For the text-containing cell, return its midpoint in (X, Y) coordinate format. 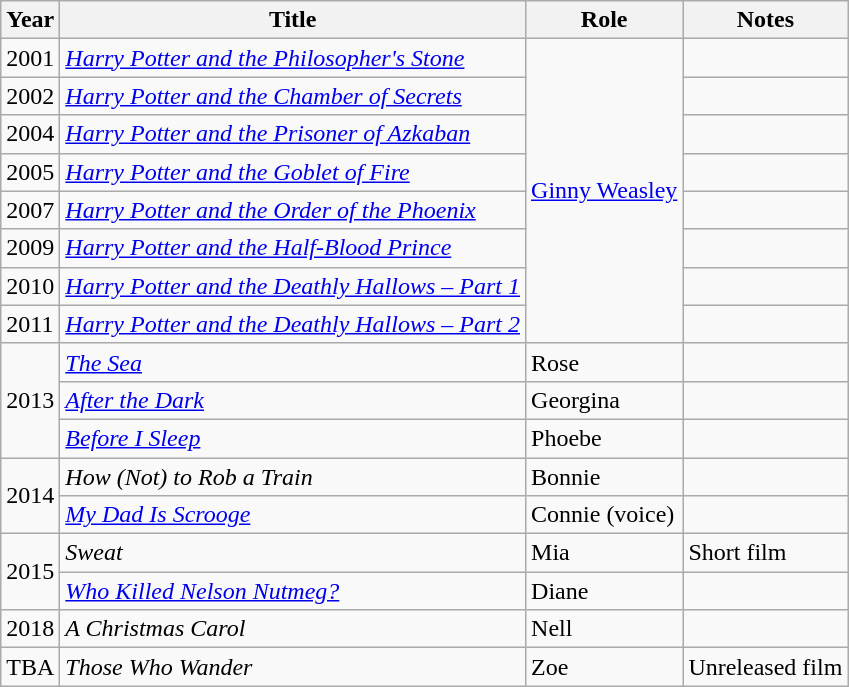
The Sea (293, 362)
Unreleased film (766, 667)
Who Killed Nelson Nutmeg? (293, 591)
Phoebe (604, 438)
Harry Potter and the Deathly Hallows – Part 2 (293, 324)
TBA (30, 667)
Short film (766, 553)
Before I Sleep (293, 438)
Nell (604, 629)
2014 (30, 496)
A Christmas Carol (293, 629)
Connie (voice) (604, 515)
How (Not) to Rob a Train (293, 477)
Harry Potter and the Chamber of Secrets (293, 96)
Harry Potter and the Prisoner of Azkaban (293, 134)
Title (293, 20)
Mia (604, 553)
2015 (30, 572)
My Dad Is Scrooge (293, 515)
2004 (30, 134)
Georgina (604, 400)
2007 (30, 210)
Harry Potter and the Philosopher's Stone (293, 58)
Harry Potter and the Deathly Hallows – Part 1 (293, 286)
2001 (30, 58)
Sweat (293, 553)
Harry Potter and the Order of the Phoenix (293, 210)
2018 (30, 629)
Ginny Weasley (604, 191)
Zoe (604, 667)
2011 (30, 324)
Diane (604, 591)
Year (30, 20)
2002 (30, 96)
Role (604, 20)
2009 (30, 248)
Harry Potter and the Half-Blood Prince (293, 248)
Notes (766, 20)
2013 (30, 400)
After the Dark (293, 400)
Those Who Wander (293, 667)
2005 (30, 172)
Rose (604, 362)
Bonnie (604, 477)
Harry Potter and the Goblet of Fire (293, 172)
2010 (30, 286)
